Provide the (X, Y) coordinate of the cell's center where the given text is located.  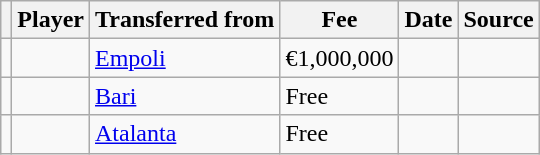
Source (498, 20)
Player (51, 20)
Fee (340, 20)
Bari (185, 96)
Date (428, 20)
Empoli (185, 58)
Transferred from (185, 20)
Atalanta (185, 134)
€1,000,000 (340, 58)
